Capture the cell that displays the provided text and extract its (X, Y) central coordinate. 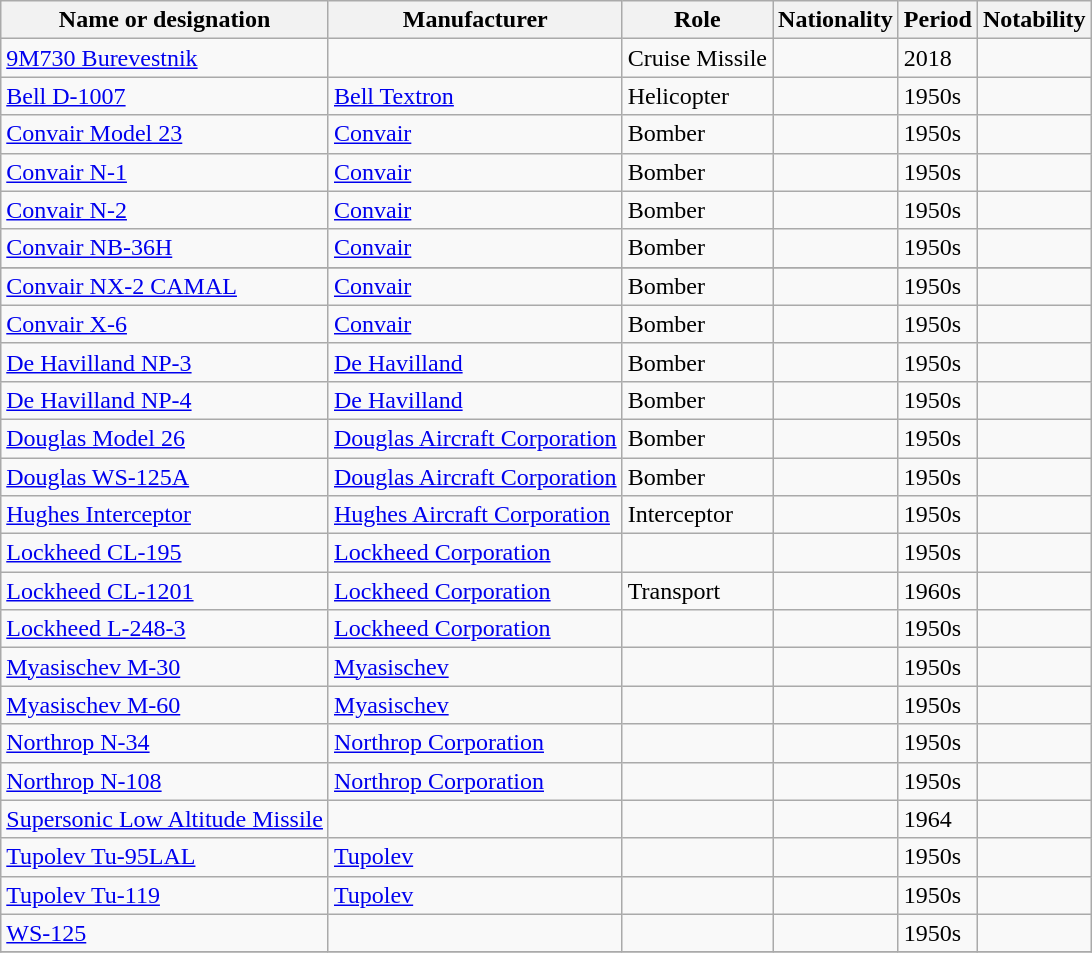
Convair N-1 (165, 172)
Douglas WS-125A (165, 477)
Convair NX-2 CAMAL (165, 286)
Hughes Interceptor (165, 515)
Douglas Model 26 (165, 438)
De Havilland NP-4 (165, 400)
Bell Textron (475, 96)
Bell D-1007 (165, 96)
Hughes Aircraft Corporation (475, 515)
Name or designation (165, 20)
Tupolev Tu-119 (165, 895)
Convair Model 23 (165, 134)
De Havilland NP-3 (165, 362)
Notability (1034, 20)
Transport (697, 591)
Convair N-2 (165, 210)
Lockheed L-248-3 (165, 629)
9M730 Burevestnik (165, 58)
Cruise Missile (697, 58)
Northrop N-34 (165, 743)
Supersonic Low Altitude Missile (165, 819)
Myasischev M-60 (165, 705)
1964 (938, 819)
Role (697, 20)
1960s (938, 591)
Lockheed CL-195 (165, 553)
Northrop N-108 (165, 781)
Manufacturer (475, 20)
2018 (938, 58)
Convair X-6 (165, 324)
WS-125 (165, 933)
Interceptor (697, 515)
Period (938, 20)
Convair NB-36H (165, 248)
Lockheed CL-1201 (165, 591)
Tupolev Tu-95LAL (165, 857)
Helicopter (697, 96)
Myasischev M-30 (165, 667)
Nationality (836, 20)
